Pinpoint the cell where the given text exists, returning its [X, Y] midpoint coordinate. 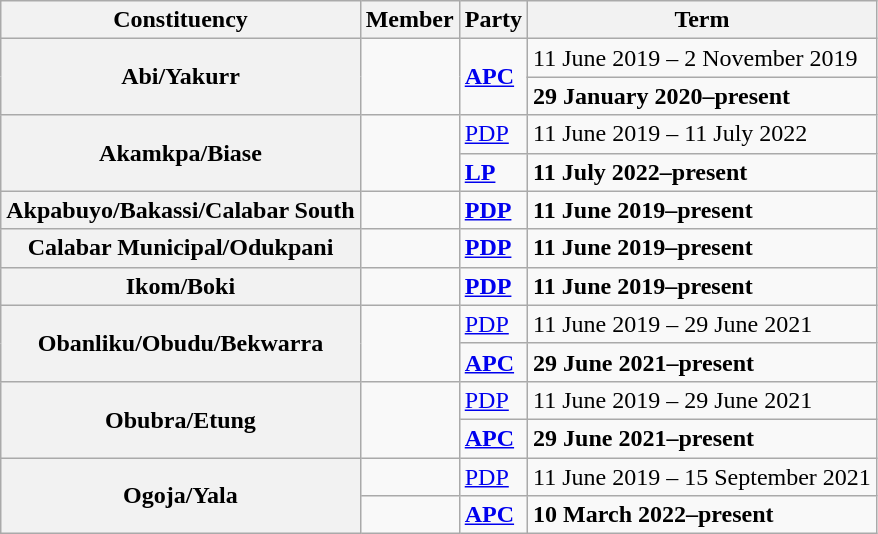
LP [493, 172]
29 January 2020–present [702, 96]
Akamkpa/Biase [180, 153]
Obanliku/Obudu/Bekwarra [180, 343]
Calabar Municipal/Odukpani [180, 248]
Member [410, 20]
11 June 2019 – 2 November 2019 [702, 58]
11 June 2019 – 15 September 2021 [702, 477]
11 July 2022–present [702, 172]
11 June 2019 – 11 July 2022 [702, 134]
Constituency [180, 20]
Ogoja/Yala [180, 496]
Party [493, 20]
Term [702, 20]
Obubra/Etung [180, 419]
Abi/Yakurr [180, 77]
Akpabuyo/Bakassi/Calabar South [180, 210]
Ikom/Boki [180, 286]
10 March 2022–present [702, 515]
